Extract the (x, y) coordinate from the center of the cell holding the provided text.  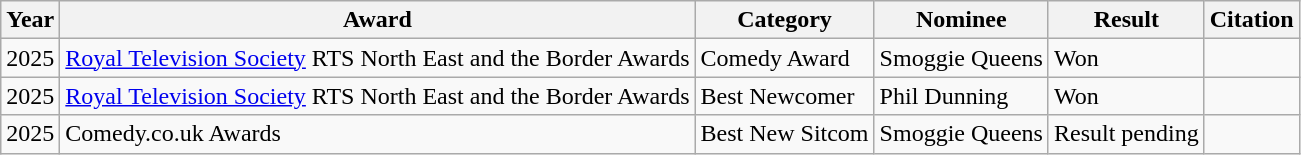
Year (30, 20)
Best Newcomer (784, 96)
Category (784, 20)
Result pending (1126, 134)
Result (1126, 20)
Citation (1252, 20)
Comedy Award (784, 58)
Best New Sitcom (784, 134)
Comedy.co.uk Awards (378, 134)
Nominee (961, 20)
Phil Dunning (961, 96)
Award (378, 20)
